From the cell containing the given text, extract its center point as [X, Y] coordinate. 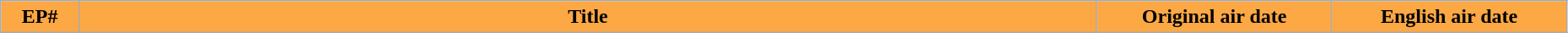
English air date [1449, 17]
Title [589, 17]
Original air date [1214, 17]
EP# [40, 17]
